Return (x, y) of the center of cell containing provided text 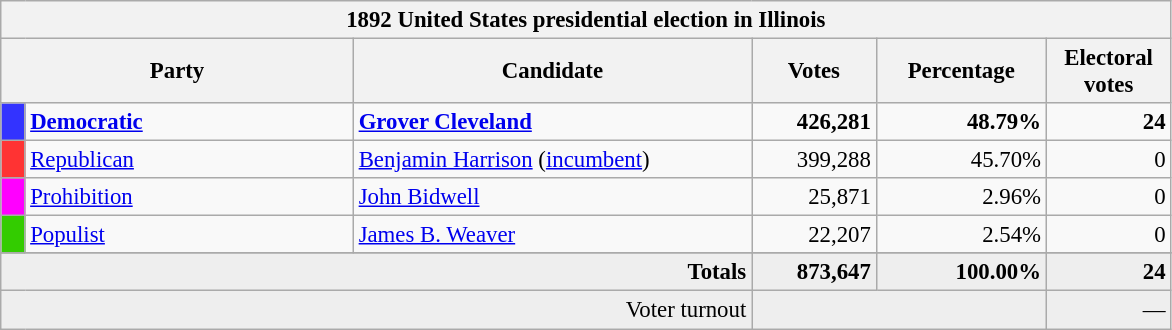
Electoral votes (1108, 72)
2.96% (961, 197)
Grover Cleveland (552, 122)
— (1108, 310)
Candidate (552, 72)
873,647 (814, 273)
100.00% (961, 273)
Populist (189, 235)
45.70% (961, 160)
399,288 (814, 160)
22,207 (814, 235)
Prohibition (189, 197)
48.79% (961, 122)
2.54% (961, 235)
James B. Weaver (552, 235)
Republican (189, 160)
Voter turnout (376, 310)
1892 United States presidential election in Illinois (586, 20)
Democratic (189, 122)
426,281 (814, 122)
John Bidwell (552, 197)
Percentage (961, 72)
Benjamin Harrison (incumbent) (552, 160)
Totals (376, 273)
25,871 (814, 197)
Votes (814, 72)
Party (178, 72)
